Find where the given text appears and provide that cell's center as [x, y] coordinate. 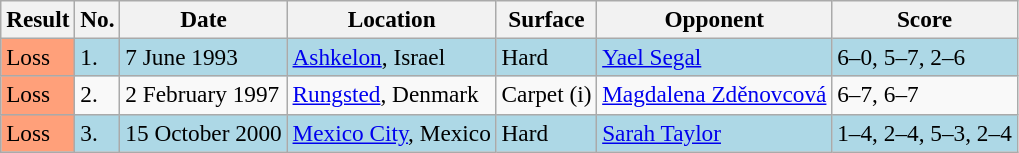
1. [98, 57]
Yael Segal [714, 57]
Sarah Taylor [714, 133]
6–7, 6–7 [924, 95]
2 February 1997 [204, 95]
15 October 2000 [204, 133]
6–0, 5–7, 2–6 [924, 57]
3. [98, 133]
Mexico City, Mexico [392, 133]
Carpet (i) [546, 95]
Rungsted, Denmark [392, 95]
Result [38, 19]
Opponent [714, 19]
Ashkelon, Israel [392, 57]
1–4, 2–4, 5–3, 2–4 [924, 133]
Surface [546, 19]
Date [204, 19]
No. [98, 19]
2. [98, 95]
Score [924, 19]
7 June 1993 [204, 57]
Magdalena Zděnovcová [714, 95]
Location [392, 19]
